For the text-containing cell, return its midpoint in [x, y] coordinate format. 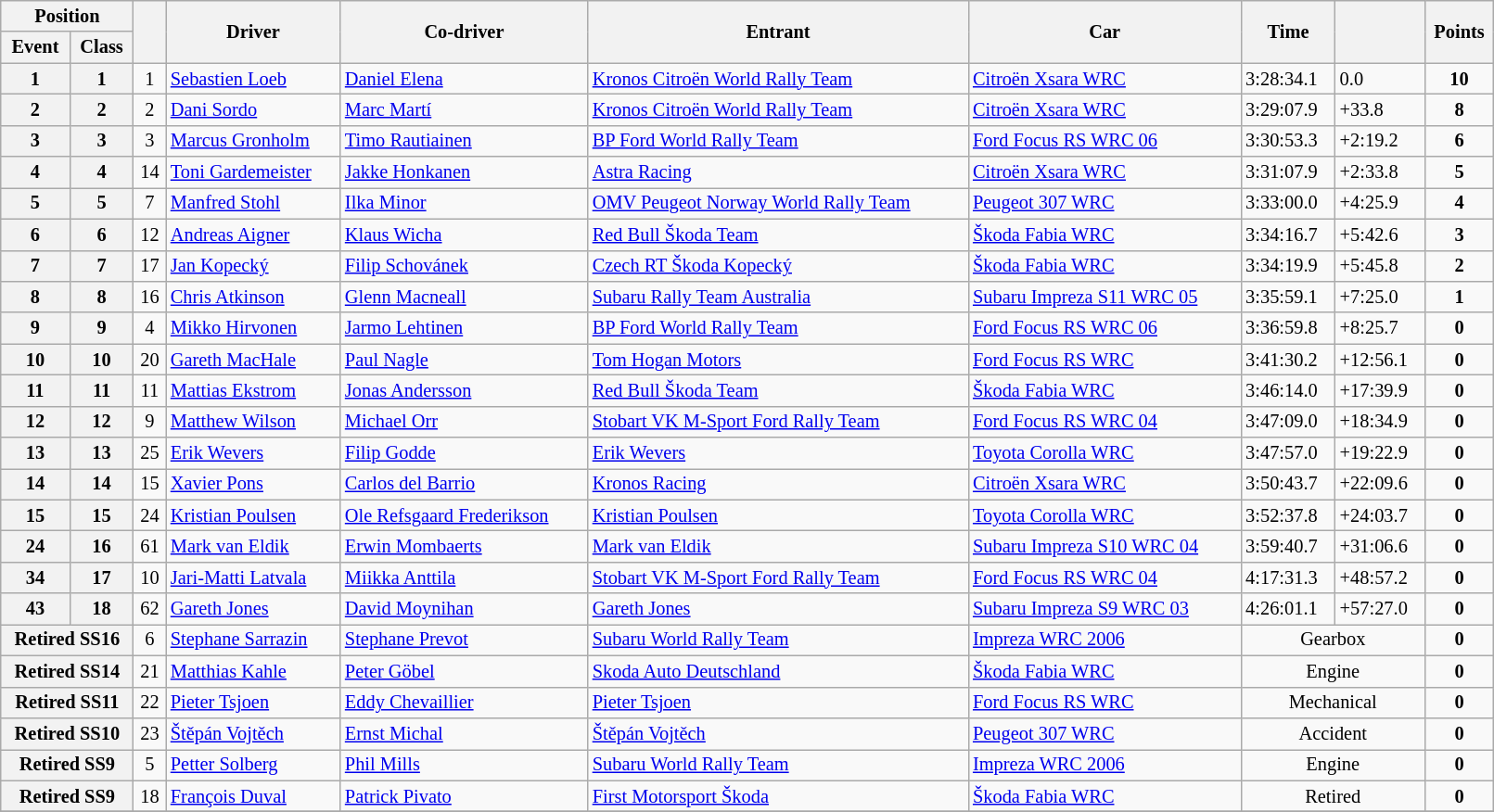
+31:06.6 [1380, 546]
OMV Peugeot Norway World Rally Team [778, 203]
Matthias Kahle [253, 671]
+12:56.1 [1380, 360]
Marc Martí [464, 109]
3:41:30.2 [1288, 360]
3:50:43.7 [1288, 484]
3:47:09.0 [1288, 422]
Timo Rautiainen [464, 141]
Klaus Wicha [464, 235]
62 [150, 609]
Skoda Auto Deutschland [778, 671]
+2:33.8 [1380, 172]
Event [35, 47]
Retired SS10 [67, 733]
Eddy Chevaillier [464, 703]
25 [150, 453]
+33.8 [1380, 109]
Stephane Sarrazin [253, 640]
Michael Orr [464, 422]
23 [150, 733]
Toni Gardemeister [253, 172]
Stephane Prevot [464, 640]
Jan Kopecký [253, 266]
Xavier Pons [253, 484]
3:36:59.8 [1288, 328]
+48:57.2 [1380, 577]
3:33:00.0 [1288, 203]
Subaru Impreza S9 WRC 03 [1105, 609]
Erwin Mombaerts [464, 546]
21 [150, 671]
Dani Sordo [253, 109]
3:34:16.7 [1288, 235]
Glenn Macneall [464, 297]
Patrick Pivato [464, 796]
Ole Refsgaard Frederikson [464, 515]
Andreas Aigner [253, 235]
Points [1460, 32]
Petter Solberg [253, 765]
David Moynihan [464, 609]
Retired SS11 [67, 703]
Mechanical [1333, 703]
Ilka Minor [464, 203]
Jari-Matti Latvala [253, 577]
First Motorsport Škoda [778, 796]
43 [35, 609]
0.0 [1380, 79]
+4:25.9 [1380, 203]
Filip Schovánek [464, 266]
Tom Hogan Motors [778, 360]
Jarmo Lehtinen [464, 328]
Sebastien Loeb [253, 79]
Ernst Michal [464, 733]
34 [35, 577]
+7:25.0 [1380, 297]
+22:09.6 [1380, 484]
Carlos del Barrio [464, 484]
3:30:53.3 [1288, 141]
Entrant [778, 32]
Manfred Stohl [253, 203]
Daniel Elena [464, 79]
+17:39.9 [1380, 390]
Marcus Gronholm [253, 141]
4:26:01.1 [1288, 609]
Time [1288, 32]
+57:27.0 [1380, 609]
Kronos Racing [778, 484]
Paul Nagle [464, 360]
Filip Godde [464, 453]
Mattias Ekstrom [253, 390]
3:31:07.9 [1288, 172]
+18:34.9 [1380, 422]
Jakke Honkanen [464, 172]
Accident [1333, 733]
Subaru Impreza S11 WRC 05 [1105, 297]
Retired SS14 [67, 671]
Position [67, 16]
+2:19.2 [1380, 141]
Matthew Wilson [253, 422]
Retired SS16 [67, 640]
François Duval [253, 796]
Subaru Impreza S10 WRC 04 [1105, 546]
Class [102, 47]
Subaru Rally Team Australia [778, 297]
22 [150, 703]
20 [150, 360]
Peter Göbel [464, 671]
Driver [253, 32]
61 [150, 546]
Chris Atkinson [253, 297]
Gearbox [1333, 640]
Co-driver [464, 32]
Astra Racing [778, 172]
3:47:57.0 [1288, 453]
+5:45.8 [1380, 266]
Miikka Anttila [464, 577]
+19:22.9 [1380, 453]
Czech RT Škoda Kopecký [778, 266]
Mikko Hirvonen [253, 328]
3:34:19.9 [1288, 266]
Car [1105, 32]
+8:25.7 [1380, 328]
Jonas Andersson [464, 390]
3:52:37.8 [1288, 515]
3:28:34.1 [1288, 79]
3:29:07.9 [1288, 109]
3:35:59.1 [1288, 297]
Phil Mills [464, 765]
Gareth MacHale [253, 360]
Retired [1333, 796]
3:46:14.0 [1288, 390]
3:59:40.7 [1288, 546]
+24:03.7 [1380, 515]
4:17:31.3 [1288, 577]
+5:42.6 [1380, 235]
